Locate the cell with the specified text and output its [X, Y] center coordinate. 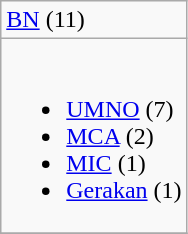
UMNO (7) MCA (2) MIC (1) Gerakan (1) [94, 136]
BN (11) [94, 20]
